Capture the cell that displays the provided text and extract its (X, Y) central coordinate. 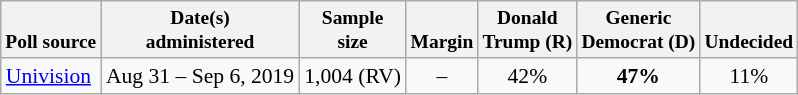
Undecided (749, 30)
47% (638, 76)
Samplesize (352, 30)
GenericDemocrat (D) (638, 30)
42% (528, 76)
Univision (51, 76)
Poll source (51, 30)
– (442, 76)
11% (749, 76)
DonaldTrump (R) (528, 30)
Margin (442, 30)
1,004 (RV) (352, 76)
Date(s)administered (200, 30)
Aug 31 – Sep 6, 2019 (200, 76)
